For the text-containing cell, return its midpoint in (X, Y) coordinate format. 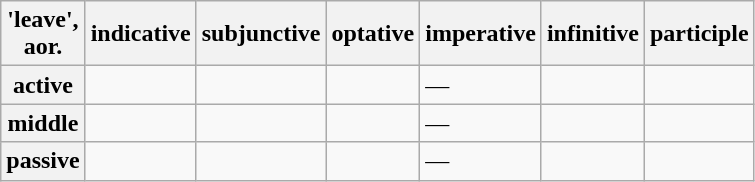
subjunctive (261, 34)
indicative (140, 34)
infinitive (592, 34)
imperative (481, 34)
optative (373, 34)
passive (43, 161)
participle (699, 34)
'leave',aor. (43, 34)
active (43, 85)
middle (43, 123)
